Search for the cell housing the specified text and yield its (X, Y) center coordinate. 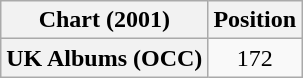
Position (255, 20)
172 (255, 58)
Chart (2001) (104, 20)
UK Albums (OCC) (104, 58)
